Provide the [x, y] coordinate of the cell's center where the given text is located.  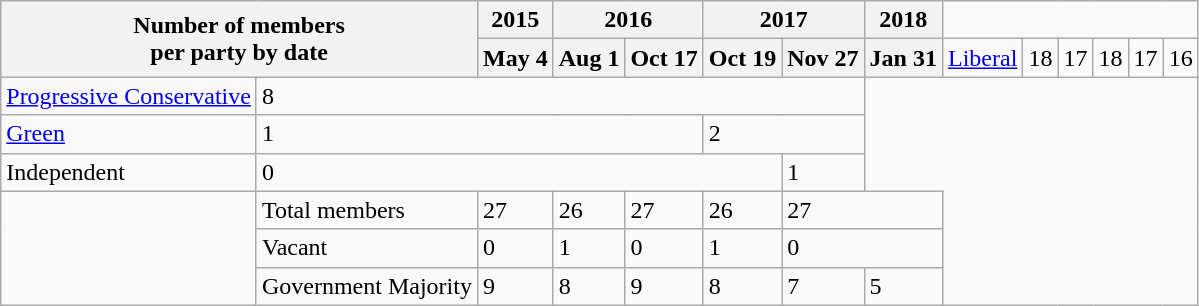
Number of membersper party by date [240, 39]
2018 [903, 20]
7 [823, 286]
Green [129, 134]
2016 [628, 20]
Independent [129, 172]
May 4 [515, 58]
Oct 19 [742, 58]
2015 [515, 20]
Liberal [982, 58]
Aug 1 [589, 58]
Total members [366, 210]
Jan 31 [903, 58]
Nov 27 [823, 58]
Progressive Conservative [129, 96]
2 [784, 134]
Vacant [366, 248]
16 [1180, 58]
5 [903, 286]
2017 [784, 20]
Oct 17 [664, 58]
Government Majority [366, 286]
